Extract the [X, Y] coordinate from the center of the cell holding the provided text.  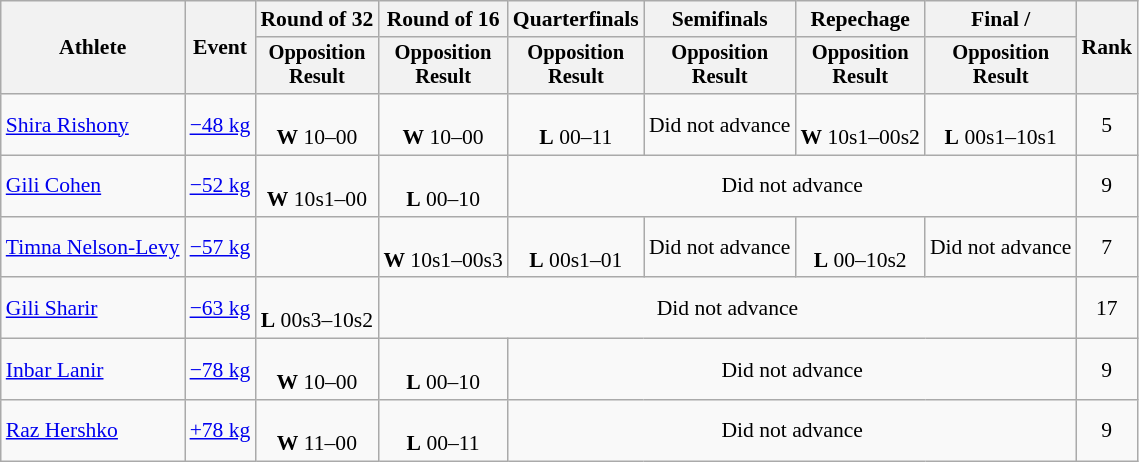
Raz Hershko [93, 430]
17 [1106, 308]
−52 kg [220, 186]
W 11–00 [316, 430]
Inbar Lanir [93, 370]
−78 kg [220, 370]
+78 kg [220, 430]
−57 kg [220, 248]
7 [1106, 248]
L 00s1–01 [576, 248]
Athlete [93, 48]
Shira Rishony [93, 124]
Round of 16 [442, 19]
Event [220, 48]
Quarterfinals [576, 19]
W 10s1–00s2 [860, 124]
L 00–10s2 [860, 248]
Semifinals [720, 19]
Final / [1001, 19]
Rank [1106, 48]
Round of 32 [316, 19]
Repechage [860, 19]
Gili Sharir [93, 308]
L 00s1–10s1 [1001, 124]
L 00s3–10s2 [316, 308]
−63 kg [220, 308]
W 10s1–00s3 [442, 248]
Timna Nelson-Levy [93, 248]
5 [1106, 124]
Gili Cohen [93, 186]
W 10s1–00 [316, 186]
−48 kg [220, 124]
